Detect which cell encompasses the target text, then output its [X, Y] center coordinate. 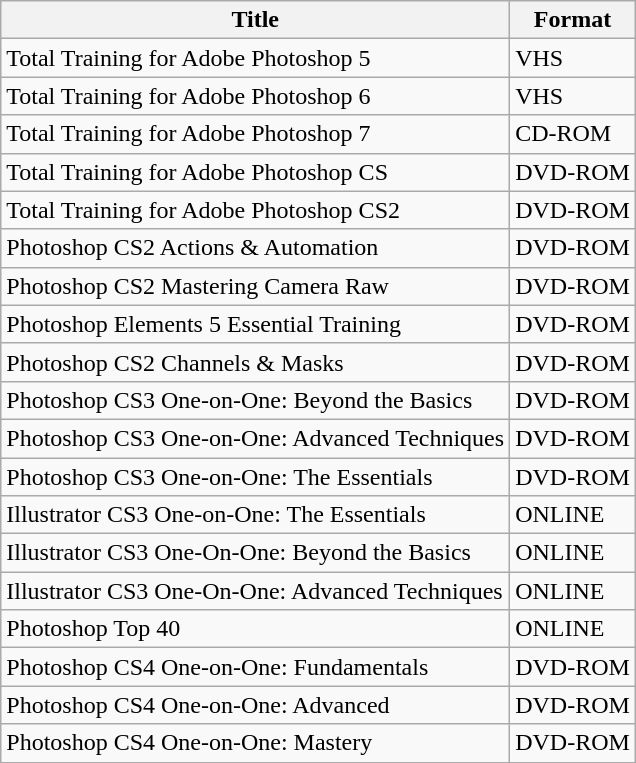
Photoshop CS3 One-on-One: Advanced Techniques [256, 438]
Photoshop CS4 One-on-One: Mastery [256, 743]
Photoshop Top 40 [256, 629]
Photoshop CS3 One-on-One: The Essentials [256, 477]
Photoshop Elements 5 Essential Training [256, 324]
Total Training for Adobe Photoshop CS2 [256, 210]
Photoshop CS3 One-on-One: Beyond the Basics [256, 400]
Total Training for Adobe Photoshop 6 [256, 96]
Total Training for Adobe Photoshop 5 [256, 58]
Title [256, 20]
Photoshop CS4 One-on-One: Fundamentals [256, 667]
Photoshop CS2 Actions & Automation [256, 248]
Illustrator CS3 One-on-One: The Essentials [256, 515]
Illustrator CS3 One-On-One: Beyond the Basics [256, 553]
Format [573, 20]
Photoshop CS2 Channels & Masks [256, 362]
Photoshop CS2 Mastering Camera Raw [256, 286]
Illustrator CS3 One-On-One: Advanced Techniques [256, 591]
Total Training for Adobe Photoshop 7 [256, 134]
CD-ROM [573, 134]
Total Training for Adobe Photoshop CS [256, 172]
Photoshop CS4 One-on-One: Advanced [256, 705]
